Search for the cell housing the specified text and yield its [X, Y] center coordinate. 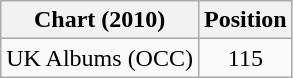
Position [245, 20]
UK Albums (OCC) [100, 58]
Chart (2010) [100, 20]
115 [245, 58]
